Find where the given text appears and provide that cell's center as [X, Y] coordinate. 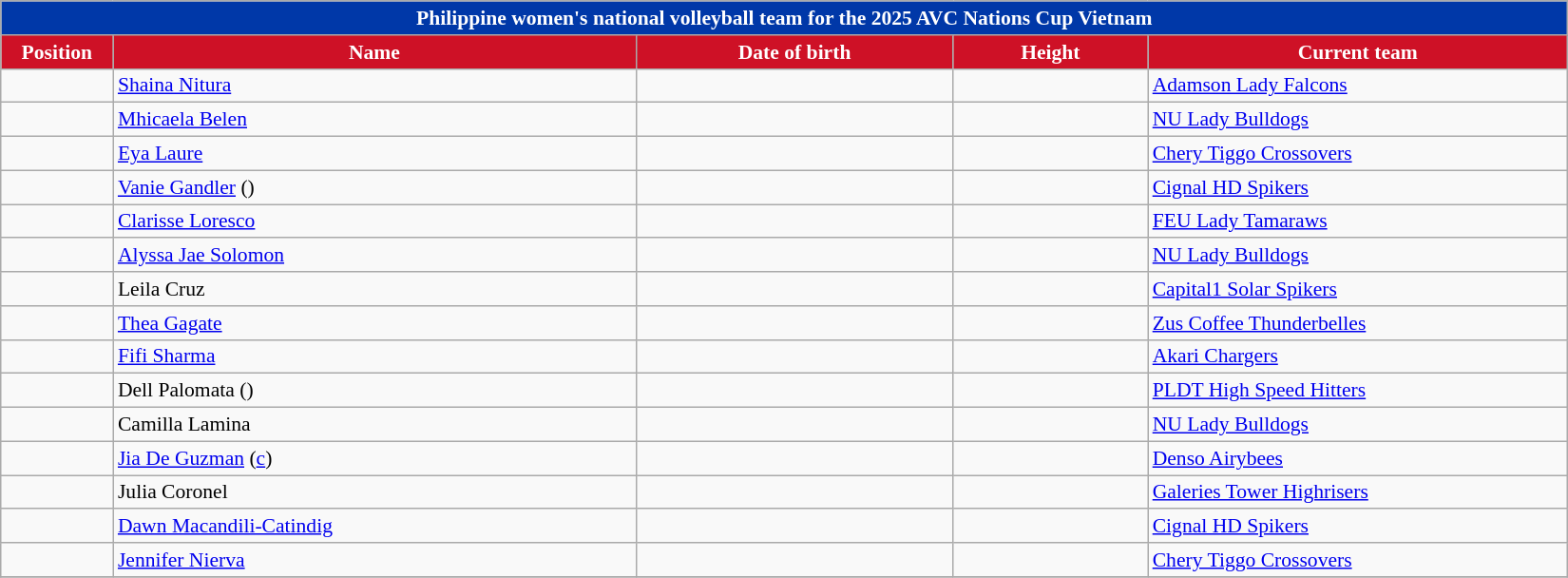
Adamson Lady Falcons [1358, 86]
Mhicaela Belen [374, 120]
Alyssa Jae Solomon [374, 256]
Jennifer Nierva [374, 560]
Camilla Lamina [374, 425]
Vanie Gandler () [374, 187]
Shaina Nitura [374, 86]
Jia De Guzman (c) [374, 458]
PLDT High Speed Hitters [1358, 391]
Fifi Sharma [374, 356]
Position [57, 52]
Name [374, 52]
Date of birth [794, 52]
Galeries Tower Highrisers [1358, 492]
Julia Coronel [374, 492]
Akari Chargers [1358, 356]
Clarisse Loresco [374, 222]
Current team [1358, 52]
Denso Airybees [1358, 458]
Dell Palomata () [374, 391]
Eya Laure [374, 154]
Leila Cruz [374, 289]
Philippine women's national volleyball team for the 2025 AVC Nations Cup Vietnam [785, 18]
Height [1051, 52]
Capital1 Solar Spikers [1358, 289]
Zus Coffee Thunderbelles [1358, 323]
FEU Lady Tamaraws [1358, 222]
Dawn Macandili-Catindig [374, 527]
Thea Gagate [374, 323]
